Find where the given text appears and provide that cell's center as [x, y] coordinate. 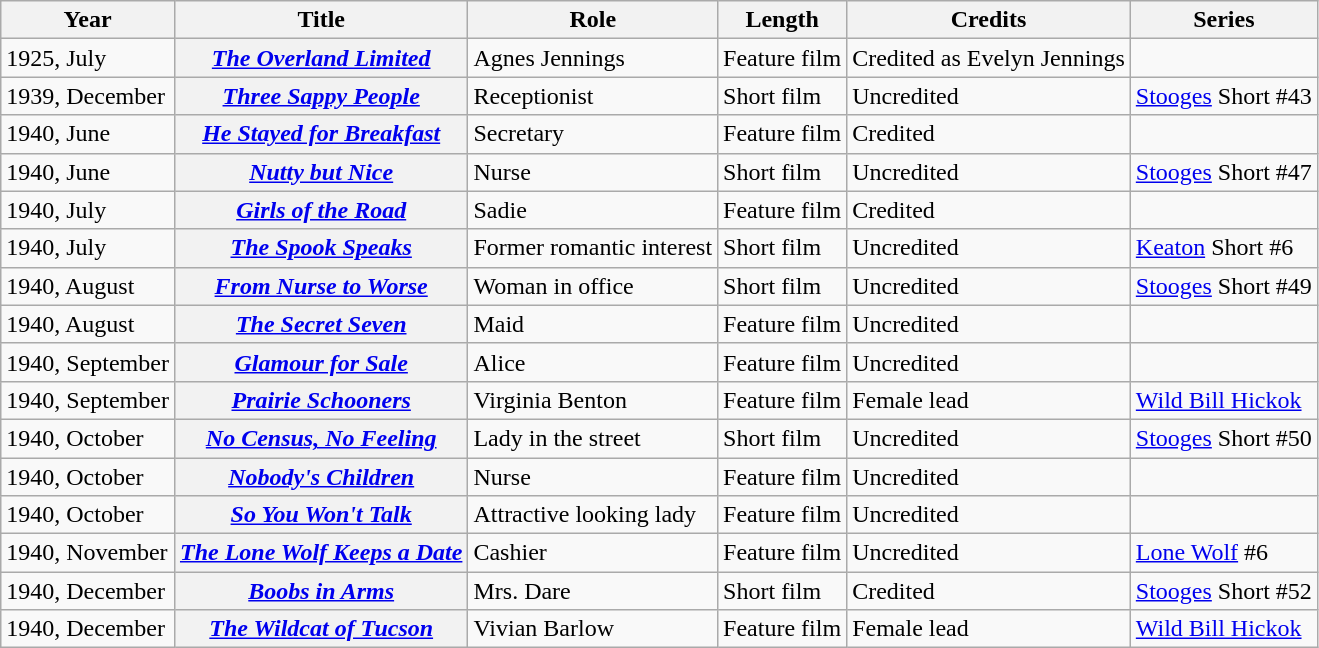
Prairie Schooners [320, 400]
Credits [989, 20]
Stooges Short #47 [1224, 172]
The Overland Limited [320, 58]
No Census, No Feeling [320, 438]
The Lone Wolf Keeps a Date [320, 553]
Mrs. Dare [593, 591]
Nobody's Children [320, 477]
The Wildcat of Tucson [320, 629]
Role [593, 20]
Secretary [593, 134]
Stooges Short #49 [1224, 286]
Alice [593, 362]
Keaton Short #6 [1224, 248]
Receptionist [593, 96]
The Secret Seven [320, 324]
Nutty but Nice [320, 172]
Agnes Jennings [593, 58]
Stooges Short #52 [1224, 591]
Credited as Evelyn Jennings [989, 58]
Three Sappy People [320, 96]
From Nurse to Worse [320, 286]
Series [1224, 20]
Year [88, 20]
So You Won't Talk [320, 515]
Cashier [593, 553]
Attractive looking lady [593, 515]
Title [320, 20]
Boobs in Arms [320, 591]
1940, November [88, 553]
Lone Wolf #6 [1224, 553]
The Spook Speaks [320, 248]
Length [782, 20]
Girls of the Road [320, 210]
Sadie [593, 210]
Woman in office [593, 286]
Virginia Benton [593, 400]
Stooges Short #43 [1224, 96]
Maid [593, 324]
He Stayed for Breakfast [320, 134]
1925, July [88, 58]
Former romantic interest [593, 248]
1939, December [88, 96]
Glamour for Sale [320, 362]
Stooges Short #50 [1224, 438]
Vivian Barlow [593, 629]
Lady in the street [593, 438]
